For the text-containing cell, return its midpoint in (x, y) coordinate format. 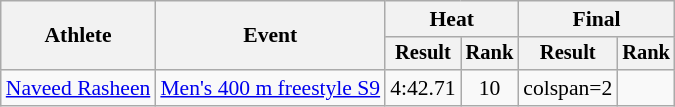
Heat (452, 19)
4:42.71 (422, 88)
Men's 400 m freestyle S9 (270, 88)
10 (490, 88)
colspan=2 (568, 88)
Athlete (78, 36)
Event (270, 36)
Final (596, 19)
Naveed Rasheen (78, 88)
